Locate the cell with the specified text and output its (x, y) center coordinate. 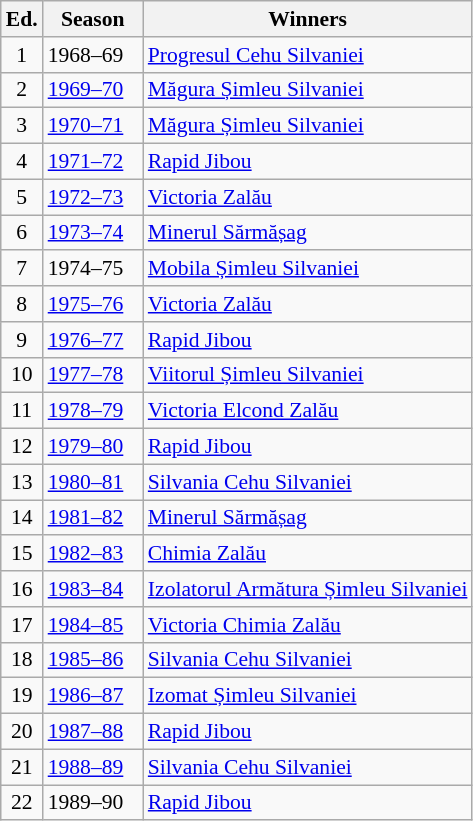
1985–86 (93, 660)
Victoria Elcond Zalău (308, 411)
15 (22, 554)
22 (22, 803)
1969–70 (93, 90)
19 (22, 696)
1972–73 (93, 197)
1975–76 (93, 304)
Mobila Șimleu Silvaniei (308, 269)
1968–69 (93, 55)
12 (22, 447)
5 (22, 197)
Chimia Zalău (308, 554)
Progresul Cehu Silvaniei (308, 55)
1983–84 (93, 589)
Izomat Șimleu Silvaniei (308, 696)
Victoria Chimia Zalău (308, 625)
1 (22, 55)
13 (22, 482)
1981–82 (93, 518)
18 (22, 660)
1976–77 (93, 340)
17 (22, 625)
8 (22, 304)
10 (22, 375)
1971–72 (93, 162)
1977–78 (93, 375)
Viitorul Șimleu Silvaniei (308, 375)
20 (22, 732)
11 (22, 411)
1970–71 (93, 126)
16 (22, 589)
21 (22, 767)
1982–83 (93, 554)
Izolatorul Armătura Șimleu Silvaniei (308, 589)
1989–90 (93, 803)
Winners (308, 19)
4 (22, 162)
14 (22, 518)
1973–74 (93, 233)
6 (22, 233)
1974–75 (93, 269)
2 (22, 90)
Ed. (22, 19)
1986–87 (93, 696)
1988–89 (93, 767)
1984–85 (93, 625)
7 (22, 269)
1987–88 (93, 732)
3 (22, 126)
1978–79 (93, 411)
1979–80 (93, 447)
9 (22, 340)
Season (93, 19)
1980–81 (93, 482)
